For the text-containing cell, return its midpoint in [x, y] coordinate format. 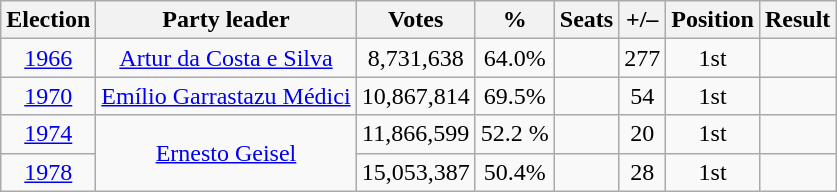
Result [797, 20]
64.0% [514, 58]
8,731,638 [416, 58]
1966 [48, 58]
1974 [48, 134]
15,053,387 [416, 172]
54 [642, 96]
20 [642, 134]
Votes [416, 20]
11,866,599 [416, 134]
69.5% [514, 96]
Election [48, 20]
Emílio Garrastazu Médici [226, 96]
52.2 % [514, 134]
1970 [48, 96]
28 [642, 172]
Party leader [226, 20]
Seats [586, 20]
Artur da Costa e Silva [226, 58]
Position [713, 20]
Ernesto Geisel [226, 153]
10,867,814 [416, 96]
277 [642, 58]
+/– [642, 20]
1978 [48, 172]
% [514, 20]
50.4% [514, 172]
